Determine the [x, y] coordinate at the center of the cell enclosing the given text.  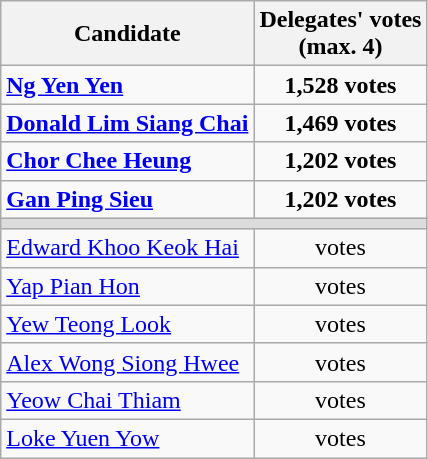
1,469 votes [340, 123]
Ng Yen Yen [128, 85]
Chor Chee Heung [128, 161]
Yew Teong Look [128, 324]
1,528 votes [340, 85]
Yap Pian Hon [128, 286]
Candidate [128, 34]
Yeow Chai Thiam [128, 400]
Edward Khoo Keok Hai [128, 248]
Gan Ping Sieu [128, 199]
Delegates' votes(max. 4) [340, 34]
Alex Wong Siong Hwee [128, 362]
Donald Lim Siang Chai [128, 123]
Loke Yuen Yow [128, 438]
